Capture the cell that displays the provided text and extract its (X, Y) central coordinate. 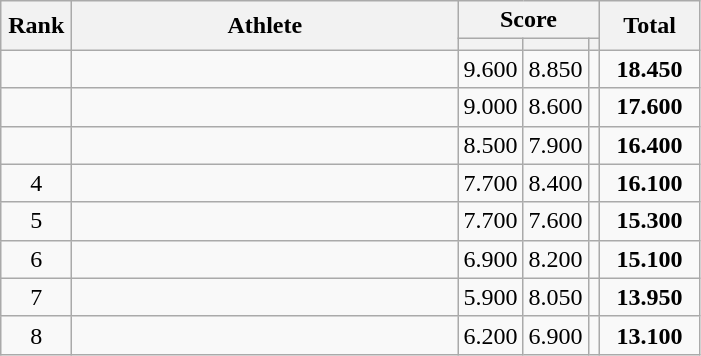
16.100 (650, 183)
8.050 (556, 297)
7.900 (556, 145)
4 (36, 183)
18.450 (650, 69)
7.600 (556, 221)
8 (36, 335)
8.200 (556, 259)
17.600 (650, 107)
8.400 (556, 183)
8.500 (490, 145)
6 (36, 259)
9.600 (490, 69)
8.850 (556, 69)
15.100 (650, 259)
15.300 (650, 221)
8.600 (556, 107)
Rank (36, 26)
16.400 (650, 145)
6.200 (490, 335)
13.950 (650, 297)
Athlete (265, 26)
5 (36, 221)
7 (36, 297)
Total (650, 26)
13.100 (650, 335)
Score (528, 20)
9.000 (490, 107)
5.900 (490, 297)
